Find where the given text appears and provide that cell's center as (x, y) coordinate. 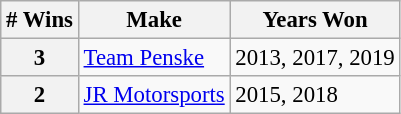
2015, 2018 (315, 95)
JR Motorsports (154, 95)
Years Won (315, 20)
Make (154, 20)
Team Penske (154, 58)
2 (40, 95)
3 (40, 58)
# Wins (40, 20)
2013, 2017, 2019 (315, 58)
